For the text-containing cell, return its midpoint in (X, Y) coordinate format. 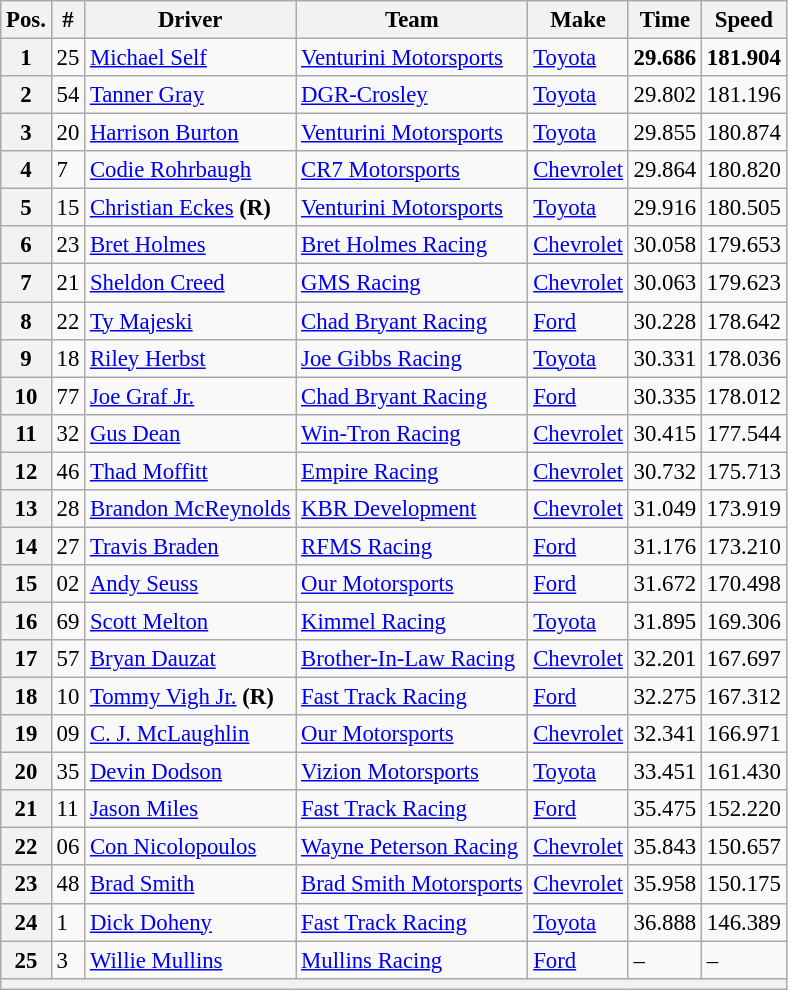
Dick Doheny (190, 922)
Willie Mullins (190, 960)
35.843 (664, 847)
181.904 (744, 58)
29.864 (664, 170)
35.475 (664, 809)
175.713 (744, 471)
152.220 (744, 809)
5 (26, 208)
31.049 (664, 509)
Con Nicolopoulos (190, 847)
178.642 (744, 321)
33.451 (664, 772)
69 (68, 621)
09 (68, 734)
170.498 (744, 584)
6 (26, 245)
177.544 (744, 433)
150.657 (744, 847)
Codie Rohrbaugh (190, 170)
Gus Dean (190, 433)
17 (26, 659)
32 (68, 433)
179.653 (744, 245)
167.697 (744, 659)
180.874 (744, 133)
173.919 (744, 509)
Michael Self (190, 58)
30.335 (664, 396)
27 (68, 546)
13 (26, 509)
Vizion Motorsports (412, 772)
31.895 (664, 621)
12 (26, 471)
8 (26, 321)
Harrison Burton (190, 133)
Travis Braden (190, 546)
161.430 (744, 772)
Kimmel Racing (412, 621)
KBR Development (412, 509)
Christian Eckes (R) (190, 208)
14 (26, 546)
# (68, 20)
35.958 (664, 885)
150.175 (744, 885)
48 (68, 885)
Thad Moffitt (190, 471)
Brother-In-Law Racing (412, 659)
181.196 (744, 95)
GMS Racing (412, 283)
Scott Melton (190, 621)
CR7 Motorsports (412, 170)
36.888 (664, 922)
28 (68, 509)
Mullins Racing (412, 960)
29.916 (664, 208)
Pos. (26, 20)
31.176 (664, 546)
146.389 (744, 922)
Ty Majeski (190, 321)
Empire Racing (412, 471)
46 (68, 471)
Jason Miles (190, 809)
24 (26, 922)
06 (68, 847)
2 (26, 95)
166.971 (744, 734)
16 (26, 621)
Bret Holmes Racing (412, 245)
54 (68, 95)
32.275 (664, 697)
180.820 (744, 170)
32.201 (664, 659)
30.415 (664, 433)
Joe Gibbs Racing (412, 358)
Tanner Gray (190, 95)
178.036 (744, 358)
30.732 (664, 471)
30.063 (664, 283)
Make (578, 20)
9 (26, 358)
02 (68, 584)
30.331 (664, 358)
Brad Smith (190, 885)
178.012 (744, 396)
Andy Seuss (190, 584)
35 (68, 772)
Wayne Peterson Racing (412, 847)
32.341 (664, 734)
Joe Graf Jr. (190, 396)
169.306 (744, 621)
179.623 (744, 283)
Bryan Dauzat (190, 659)
Team (412, 20)
Riley Herbst (190, 358)
173.210 (744, 546)
RFMS Racing (412, 546)
77 (68, 396)
29.855 (664, 133)
Driver (190, 20)
Brad Smith Motorsports (412, 885)
4 (26, 170)
30.058 (664, 245)
57 (68, 659)
DGR-Crosley (412, 95)
Devin Dodson (190, 772)
29.686 (664, 58)
31.672 (664, 584)
Bret Holmes (190, 245)
19 (26, 734)
180.505 (744, 208)
Win-Tron Racing (412, 433)
30.228 (664, 321)
C. J. McLaughlin (190, 734)
29.802 (664, 95)
Time (664, 20)
Speed (744, 20)
167.312 (744, 697)
Sheldon Creed (190, 283)
Tommy Vigh Jr. (R) (190, 697)
Brandon McReynolds (190, 509)
